Locate the cell with the specified text and output its [X, Y] center coordinate. 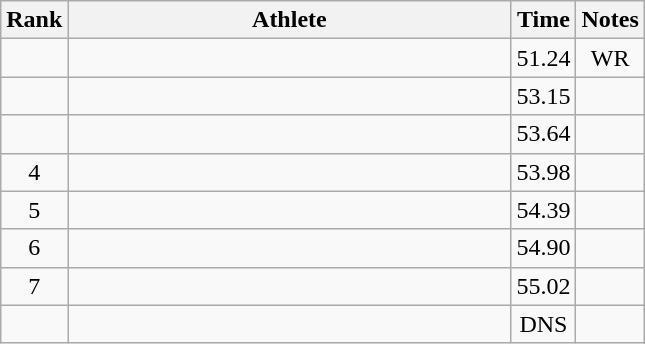
WR [610, 58]
Notes [610, 20]
54.90 [544, 248]
51.24 [544, 58]
4 [34, 172]
53.15 [544, 96]
55.02 [544, 286]
53.98 [544, 172]
Time [544, 20]
5 [34, 210]
53.64 [544, 134]
6 [34, 248]
Rank [34, 20]
54.39 [544, 210]
Athlete [290, 20]
7 [34, 286]
DNS [544, 324]
